Detect which cell encompasses the target text, then output its [X, Y] center coordinate. 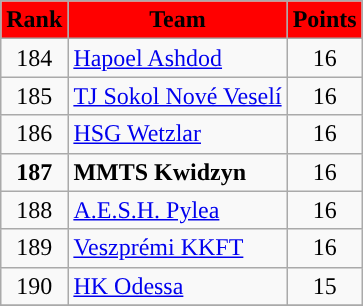
Hapoel Ashdod [178, 58]
A.E.S.H. Pylea [178, 210]
HK Odessa [178, 286]
190 [34, 286]
MMTS Kwidzyn [178, 172]
189 [34, 248]
Points [324, 20]
Rank [34, 20]
185 [34, 96]
HSG Wetzlar [178, 134]
184 [34, 58]
Team [178, 20]
188 [34, 210]
186 [34, 134]
Veszprémi KKFT [178, 248]
TJ Sokol Nové Veselí [178, 96]
15 [324, 286]
187 [34, 172]
